Return the (x, y) coordinate for the center point of the cell that contains the specified text.  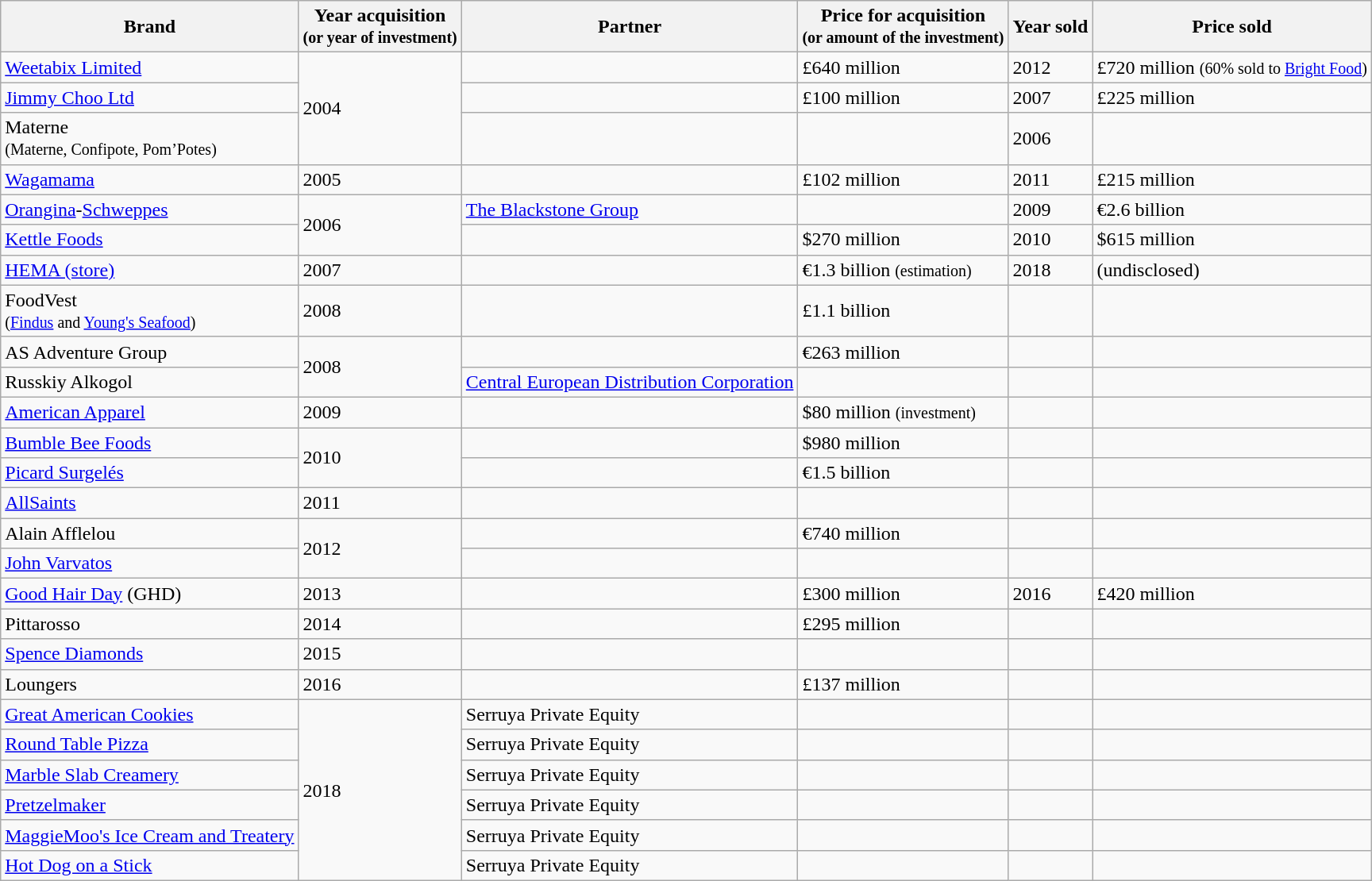
Round Table Pizza (149, 744)
HEMA (store) (149, 270)
£137 million (904, 684)
£100 million (904, 98)
£640 million (904, 67)
Alain Afflelou (149, 533)
Loungers (149, 684)
2005 (380, 179)
Marble Slab Creamery (149, 775)
£420 million (1232, 594)
2004 (380, 108)
Jimmy Choo Ltd (149, 98)
Year acquisition(or year of investment) (380, 27)
2013 (380, 594)
Picard Surgelés (149, 473)
John Varvatos (149, 564)
Central European Distribution Corporation (630, 382)
£295 million (904, 624)
American Apparel (149, 412)
$615 million (1232, 240)
Orangina-Schweppes (149, 210)
€2.6 billion (1232, 210)
Pittarosso (149, 624)
FoodVest(Findus and Young's Seafood) (149, 311)
€1.3 billion (estimation) (904, 270)
Pretzelmaker (149, 805)
Good Hair Day (GHD) (149, 594)
Great American Cookies (149, 714)
2014 (380, 624)
AllSaints (149, 503)
Partner (630, 27)
£225 million (1232, 98)
Hot Dog on a Stick (149, 865)
€1.5 billion (904, 473)
Bumble Bee Foods (149, 442)
$80 million (investment) (904, 412)
€740 million (904, 533)
Brand (149, 27)
Wagamama (149, 179)
Price sold (1232, 27)
Russkiy Alkogol (149, 382)
€263 million (904, 352)
(undisclosed) (1232, 270)
Price for acquisition(or amount of the investment) (904, 27)
Materne(Materne, Confipote, Pom’Potes) (149, 138)
Year sold (1050, 27)
Spence Diamonds (149, 654)
£720 million (60% sold to Bright Food) (1232, 67)
Weetabix Limited (149, 67)
£102 million (904, 179)
AS Adventure Group (149, 352)
Kettle Foods (149, 240)
$270 million (904, 240)
£300 million (904, 594)
£215 million (1232, 179)
$980 million (904, 442)
2015 (380, 654)
The Blackstone Group (630, 210)
MaggieMoo's Ice Cream and Treatery (149, 835)
£1.1 billion (904, 311)
